Search for the cell housing the specified text and yield its (X, Y) center coordinate. 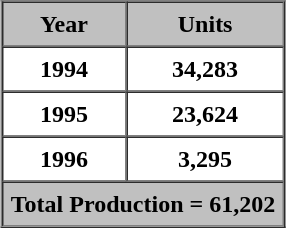
3,295 (205, 158)
23,624 (205, 114)
1996 (64, 158)
Total Production = 61,202 (143, 204)
Units (205, 24)
34,283 (205, 68)
1994 (64, 68)
Year (64, 24)
1995 (64, 114)
